Identify which cell holds the provided text, then report its (X, Y) central coordinate. 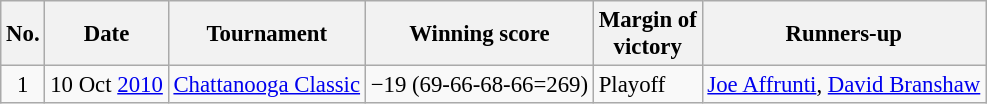
Winning score (479, 34)
Date (106, 34)
Runners-up (844, 34)
No. (23, 34)
Tournament (266, 34)
Margin ofvictory (648, 34)
10 Oct 2010 (106, 85)
Joe Affrunti, David Branshaw (844, 85)
Chattanooga Classic (266, 85)
Playoff (648, 85)
−19 (69-66-68-66=269) (479, 85)
1 (23, 85)
